Capture the cell that displays the provided text and extract its (x, y) central coordinate. 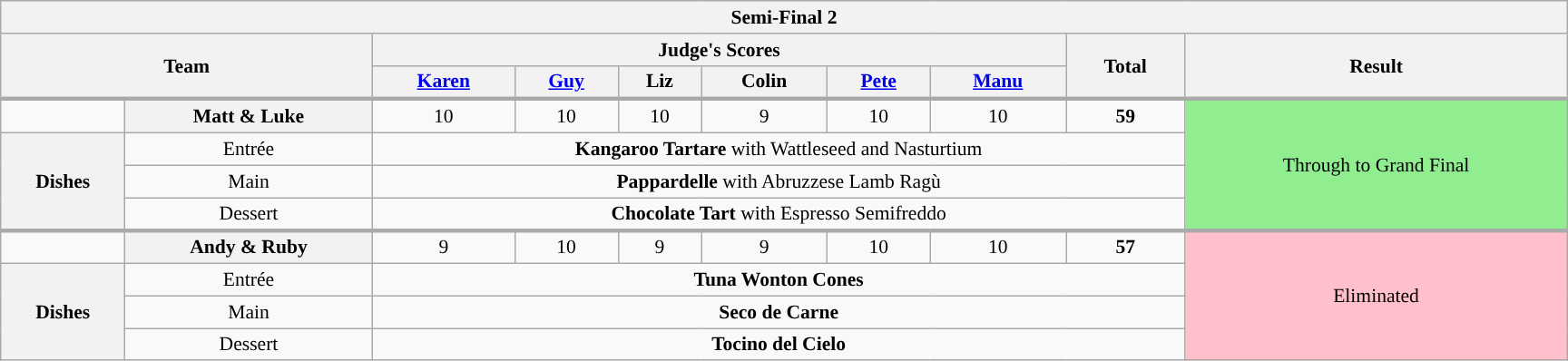
Kangaroo Tartare with Wattleseed and Nasturtium (779, 150)
Judge's Scores (719, 50)
Through to Grand Final (1376, 166)
Eliminated (1376, 296)
Tocino del Cielo (779, 345)
Liz (660, 82)
Matt & Luke (249, 116)
Andy & Ruby (249, 248)
Result (1376, 67)
Team (187, 67)
Tuna Wonton Cones (779, 280)
Chocolate Tart with Espresso Semifreddo (779, 214)
Guy (566, 82)
Semi-Final 2 (784, 17)
Manu (998, 82)
Colin (764, 82)
Karen (443, 82)
59 (1125, 116)
57 (1125, 248)
Pappardelle with Abruzzese Lamb Ragù (779, 181)
Total (1125, 67)
Seco de Carne (779, 312)
Pete (878, 82)
